Search for the cell housing the specified text and yield its (x, y) center coordinate. 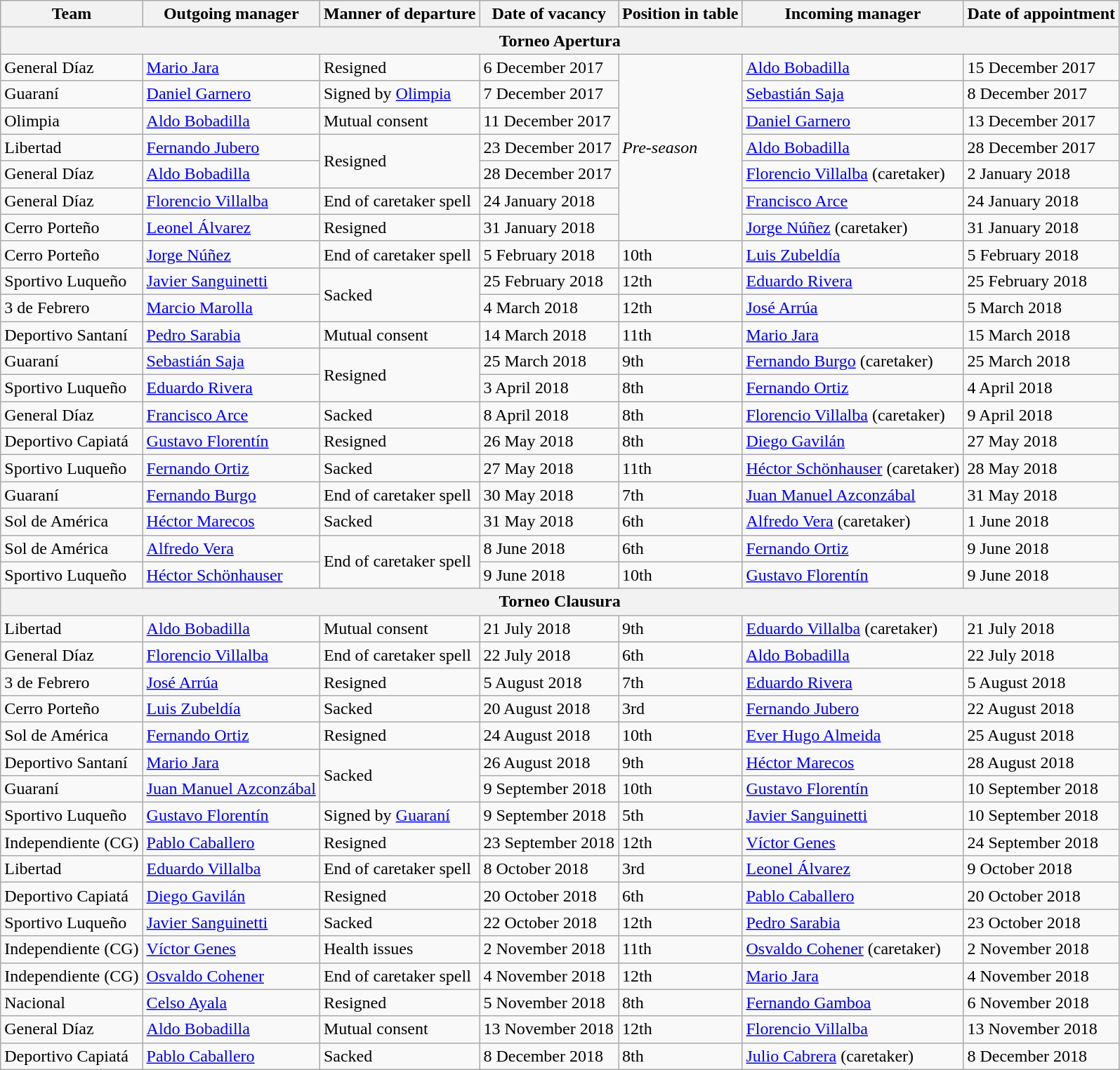
28 August 2018 (1041, 762)
9 April 2018 (1041, 415)
30 May 2018 (549, 495)
Jorge Núñez (231, 254)
Celso Ayala (231, 1003)
Fernando Gamboa (852, 1003)
Torneo Clausura (560, 602)
13 December 2017 (1041, 121)
Eduardo Villalba (231, 869)
5th (680, 816)
Manner of departure (399, 14)
Eduardo Villalba (caretaker) (852, 628)
22 October 2018 (549, 923)
Torneo Apertura (560, 41)
Date of appointment (1041, 14)
9 October 2018 (1041, 869)
26 August 2018 (549, 762)
Signed by Olimpia (399, 94)
Alfredo Vera (231, 548)
26 May 2018 (549, 442)
6 November 2018 (1041, 1003)
Health issues (399, 949)
Signed by Guaraní (399, 816)
22 August 2018 (1041, 708)
25 August 2018 (1041, 735)
15 March 2018 (1041, 335)
Outgoing manager (231, 14)
Position in table (680, 14)
23 September 2018 (549, 843)
Date of vacancy (549, 14)
Fernando Burgo (231, 495)
5 March 2018 (1041, 308)
20 August 2018 (549, 708)
Jorge Núñez (caretaker) (852, 227)
24 September 2018 (1041, 843)
5 November 2018 (549, 1003)
8 April 2018 (549, 415)
Julio Cabrera (caretaker) (852, 1056)
Incoming manager (852, 14)
4 March 2018 (549, 308)
Fernando Burgo (caretaker) (852, 362)
23 December 2017 (549, 147)
4 April 2018 (1041, 388)
Nacional (72, 1003)
Osvaldo Cohener (caretaker) (852, 949)
Olimpia (72, 121)
11 December 2017 (549, 121)
8 October 2018 (549, 869)
Alfredo Vera (caretaker) (852, 522)
Ever Hugo Almeida (852, 735)
2 January 2018 (1041, 174)
1 June 2018 (1041, 522)
Osvaldo Cohener (231, 976)
Héctor Schönhauser (caretaker) (852, 468)
Héctor Schönhauser (231, 575)
7 December 2017 (549, 94)
8 June 2018 (549, 548)
15 December 2017 (1041, 67)
14 March 2018 (549, 335)
28 May 2018 (1041, 468)
6 December 2017 (549, 67)
3 April 2018 (549, 388)
24 August 2018 (549, 735)
Marcio Marolla (231, 308)
Team (72, 14)
Pre-season (680, 147)
23 October 2018 (1041, 923)
8 December 2017 (1041, 94)
